From the cell containing the given text, extract its center point as (X, Y) coordinate. 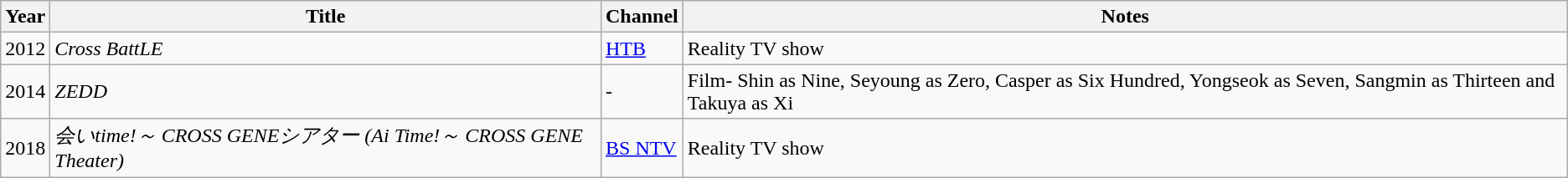
Year (25, 17)
BS NTV (642, 148)
2012 (25, 48)
Channel (642, 17)
Film- Shin as Nine, Seyoung as Zero, Casper as Six Hundred, Yongseok as Seven, Sangmin as Thirteen and Takuya as Xi (1125, 92)
Title (326, 17)
- (642, 92)
ZEDD (326, 92)
2018 (25, 148)
HTB (642, 48)
2014 (25, 92)
会いtime!～ CROSS GENEシアター (Ai Time!～ CROSS GENE Theater) (326, 148)
Cross BattLE (326, 48)
Notes (1125, 17)
